Detect which cell encompasses the target text, then output its (X, Y) center coordinate. 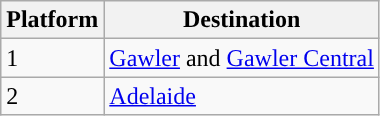
1 (52, 58)
Platform (52, 20)
2 (52, 96)
Adelaide (242, 96)
Gawler and Gawler Central (242, 58)
Destination (242, 20)
